Pinpoint the cell where the given text exists, returning its [x, y] midpoint coordinate. 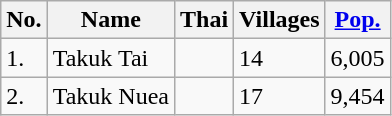
14 [280, 58]
Pop. [358, 20]
9,454 [358, 96]
6,005 [358, 58]
Name [110, 20]
2. [24, 96]
Takuk Tai [110, 58]
17 [280, 96]
No. [24, 20]
Thai [204, 20]
Villages [280, 20]
Takuk Nuea [110, 96]
1. [24, 58]
